Determine the [X, Y] coordinate at the center of the cell enclosing the given text.  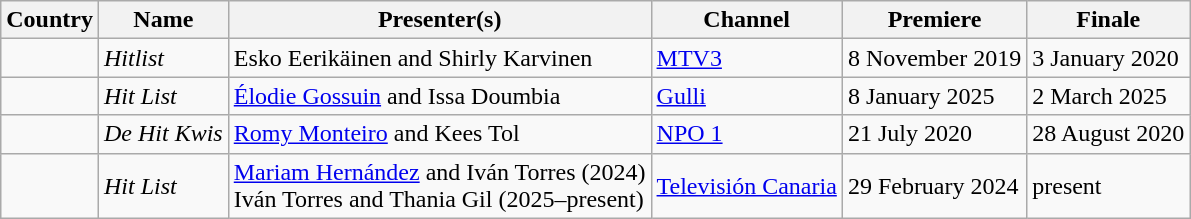
8 January 2025 [934, 96]
Romy Monteiro and Kees Tol [440, 134]
8 November 2019 [934, 58]
Gulli [746, 96]
Name [163, 20]
present [1108, 186]
Televisión Canaria [746, 186]
29 February 2024 [934, 186]
21 July 2020 [934, 134]
Finale [1108, 20]
3 January 2020 [1108, 58]
MTV3 [746, 58]
Channel [746, 20]
Esko Eerikäinen and Shirly Karvinen [440, 58]
Mariam Hernández and Iván Torres (2024) Iván Torres and Thania Gil (2025–present) [440, 186]
Hitlist [163, 58]
Presenter(s) [440, 20]
De Hit Kwis [163, 134]
Élodie Gossuin and Issa Doumbia [440, 96]
2 March 2025 [1108, 96]
Premiere [934, 20]
Country [50, 20]
NPO 1 [746, 134]
28 August 2020 [1108, 134]
